For the text-containing cell, return its midpoint in [X, Y] coordinate format. 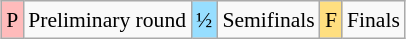
P [12, 20]
F [331, 20]
Finals [374, 20]
Semifinals [268, 20]
Preliminary round [107, 20]
½ [204, 20]
